Locate the cell with the specified text and output its (X, Y) center coordinate. 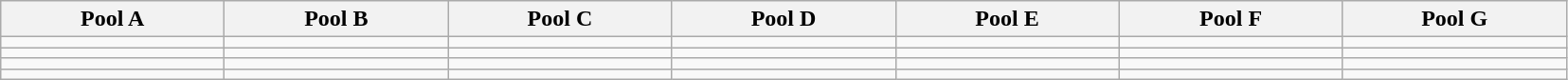
Pool G (1454, 19)
Pool E (1007, 19)
Pool F (1231, 19)
Pool B (336, 19)
Pool D (784, 19)
Pool A (113, 19)
Pool C (560, 19)
